Pinpoint the cell where the given text exists, returning its [x, y] midpoint coordinate. 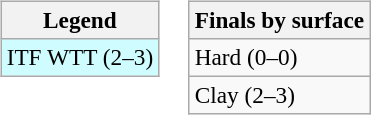
ITF WTT (2–3) [80, 57]
Clay (2–3) [279, 95]
Hard (0–0) [279, 57]
Finals by surface [279, 20]
Legend [80, 20]
